Detect which cell encompasses the target text, then output its (x, y) center coordinate. 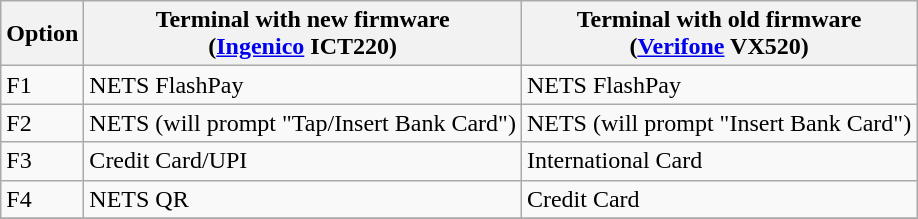
Option (42, 34)
International Card (718, 161)
F3 (42, 161)
Credit Card/UPI (303, 161)
F2 (42, 123)
F4 (42, 199)
Terminal with old firmware (Verifone VX520) (718, 34)
NETS (will prompt "Insert Bank Card") (718, 123)
NETS (will prompt "Tap/Insert Bank Card") (303, 123)
Credit Card (718, 199)
NETS QR (303, 199)
Terminal with new firmware (Ingenico ICT220) (303, 34)
F1 (42, 85)
